Search for the cell housing the specified text and yield its [x, y] center coordinate. 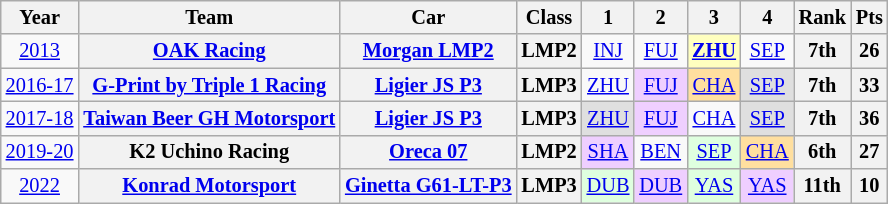
4 [768, 17]
Car [428, 17]
33 [870, 85]
1 [608, 17]
11th [822, 186]
2022 [40, 186]
Team [209, 17]
2017-18 [40, 118]
Ginetta G61-LT-P3 [428, 186]
Morgan LMP2 [428, 51]
2013 [40, 51]
2 [660, 17]
10 [870, 186]
K2 Uchino Racing [209, 152]
Rank [822, 17]
INJ [608, 51]
SHA [608, 152]
6th [822, 152]
Taiwan Beer GH Motorsport [209, 118]
26 [870, 51]
BEN [660, 152]
Class [548, 17]
Oreca 07 [428, 152]
2019-20 [40, 152]
G-Print by Triple 1 Racing [209, 85]
Pts [870, 17]
27 [870, 152]
3 [714, 17]
2016-17 [40, 85]
OAK Racing [209, 51]
Konrad Motorsport [209, 186]
Year [40, 17]
36 [870, 118]
